Capture the cell that displays the provided text and extract its [x, y] central coordinate. 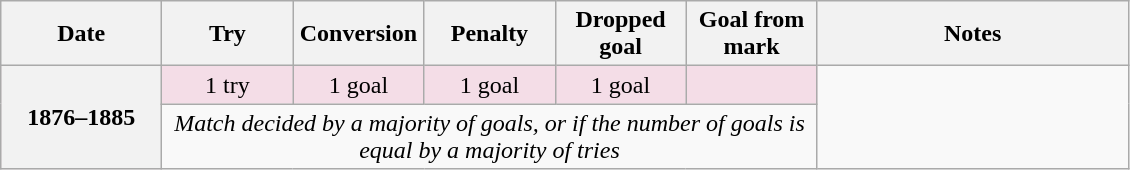
Notes [972, 34]
1876–1885 [82, 118]
Date [82, 34]
Penalty [490, 34]
Try [228, 34]
1 try [228, 85]
Goal from mark [752, 34]
Match decided by a majority of goals, or if the number of goals is equal by a majority of tries [490, 136]
Dropped goal [620, 34]
Conversion [358, 34]
